Detect which cell encompasses the target text, then output its (X, Y) center coordinate. 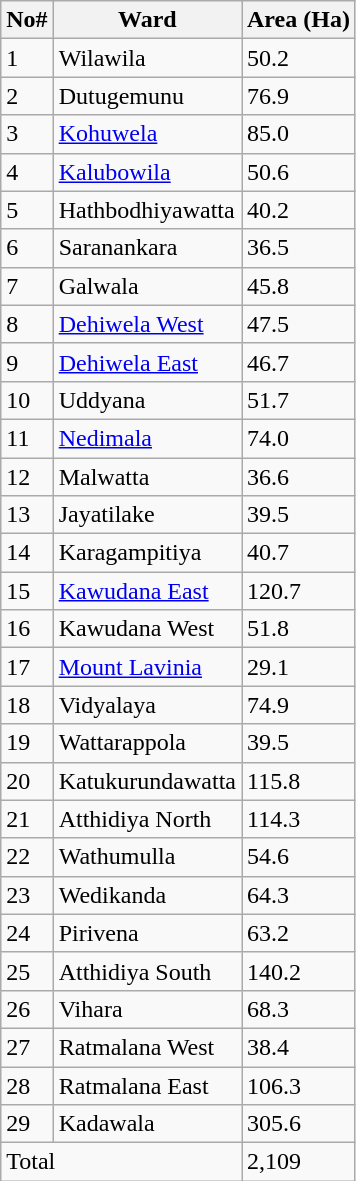
Ward (147, 20)
45.8 (299, 286)
14 (27, 553)
21 (27, 819)
51.8 (299, 629)
47.5 (299, 324)
Ratmalana East (147, 1085)
76.9 (299, 96)
No# (27, 20)
46.7 (299, 362)
27 (27, 1047)
115.8 (299, 781)
Uddyana (147, 400)
Kawudana East (147, 591)
64.3 (299, 895)
120.7 (299, 591)
10 (27, 400)
29 (27, 1124)
9 (27, 362)
8 (27, 324)
Jayatilake (147, 515)
Malwatta (147, 477)
13 (27, 515)
1 (27, 58)
74.0 (299, 438)
Kohuwela (147, 134)
2 (27, 96)
74.9 (299, 705)
140.2 (299, 971)
3 (27, 134)
51.7 (299, 400)
50.6 (299, 172)
17 (27, 667)
63.2 (299, 933)
Ratmalana West (147, 1047)
Nedimala (147, 438)
28 (27, 1085)
16 (27, 629)
24 (27, 933)
2,109 (299, 1162)
Kalubowila (147, 172)
Kawudana West (147, 629)
5 (27, 210)
Galwala (147, 286)
Vidyalaya (147, 705)
Wedikanda (147, 895)
7 (27, 286)
Atthidiya North (147, 819)
25 (27, 971)
36.5 (299, 248)
50.2 (299, 58)
Vihara (147, 1009)
Katukurundawatta (147, 781)
Saranankara (147, 248)
Kadawala (147, 1124)
Hathbodhiyawatta (147, 210)
Dutugemunu (147, 96)
Mount Lavinia (147, 667)
29.1 (299, 667)
68.3 (299, 1009)
4 (27, 172)
12 (27, 477)
Atthidiya South (147, 971)
Wilawila (147, 58)
6 (27, 248)
106.3 (299, 1085)
19 (27, 743)
40.2 (299, 210)
85.0 (299, 134)
23 (27, 895)
20 (27, 781)
305.6 (299, 1124)
Pirivena (147, 933)
Wattarappola (147, 743)
38.4 (299, 1047)
40.7 (299, 553)
114.3 (299, 819)
26 (27, 1009)
22 (27, 857)
Karagampitiya (147, 553)
18 (27, 705)
Dehiwela East (147, 362)
54.6 (299, 857)
Wathumulla (147, 857)
11 (27, 438)
Dehiwela West (147, 324)
15 (27, 591)
36.6 (299, 477)
Total (122, 1162)
Area (Ha) (299, 20)
